Determine the [x, y] coordinate at the center of the cell enclosing the given text.  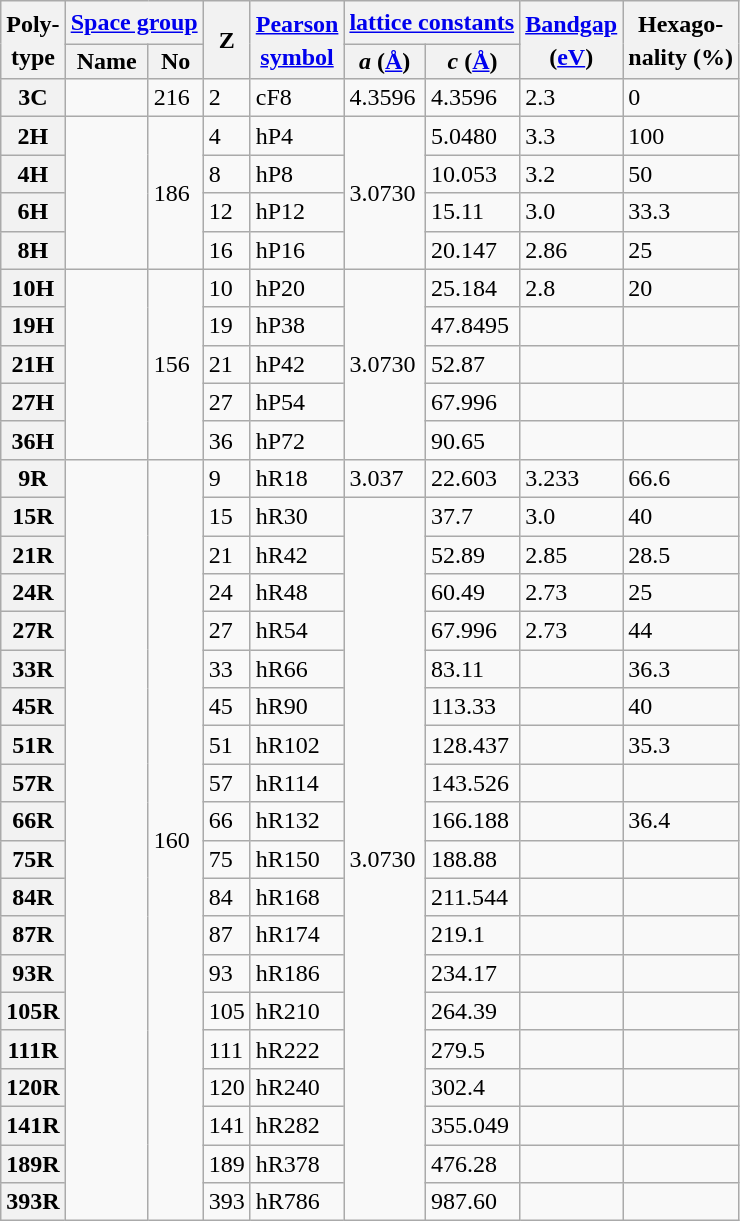
87R [33, 935]
hR168 [297, 897]
24 [226, 593]
186 [176, 193]
75R [33, 859]
hR786 [297, 1202]
Z [226, 40]
cF8 [297, 98]
393 [226, 1202]
22.603 [472, 478]
33R [33, 669]
3.2 [572, 174]
hR48 [297, 593]
84R [33, 897]
a (Å) [384, 62]
10H [33, 288]
19H [33, 326]
219.1 [472, 935]
302.4 [472, 1087]
hR30 [297, 516]
113.33 [472, 707]
279.5 [472, 1049]
16 [226, 250]
hP20 [297, 288]
188.88 [472, 859]
No [176, 62]
hR132 [297, 821]
141R [33, 1125]
hR282 [297, 1125]
100 [681, 136]
3.3 [572, 136]
216 [176, 98]
15R [33, 516]
75 [226, 859]
hP12 [297, 212]
393R [33, 1202]
57 [226, 783]
105R [33, 1011]
Bandgap(eV) [572, 40]
hR102 [297, 745]
hP8 [297, 174]
9R [33, 478]
lattice constants [432, 22]
2.86 [572, 250]
hR66 [297, 669]
60.49 [472, 593]
25.184 [472, 288]
10 [226, 288]
141 [226, 1125]
20 [681, 288]
90.65 [472, 440]
987.60 [472, 1202]
hP42 [297, 364]
hP38 [297, 326]
15 [226, 516]
Hexago-nality (%) [681, 40]
93 [226, 973]
50 [681, 174]
hR150 [297, 859]
8 [226, 174]
hR210 [297, 1011]
87 [226, 935]
36H [33, 440]
20.147 [472, 250]
Poly-type [33, 40]
52.87 [472, 364]
156 [176, 364]
66R [33, 821]
105 [226, 1011]
hR114 [297, 783]
19 [226, 326]
84 [226, 897]
hR186 [297, 973]
hR174 [297, 935]
189R [33, 1164]
4H [33, 174]
2.3 [572, 98]
37.7 [472, 516]
hP54 [297, 402]
33 [226, 669]
21R [33, 555]
2.85 [572, 555]
36.4 [681, 821]
66 [226, 821]
Space group [134, 22]
2.8 [572, 288]
4 [226, 136]
hP4 [297, 136]
93R [33, 973]
hR42 [297, 555]
28.5 [681, 555]
120 [226, 1087]
45R [33, 707]
476.28 [472, 1164]
57R [33, 783]
3.233 [572, 478]
83.11 [472, 669]
45 [226, 707]
0 [681, 98]
hR378 [297, 1164]
66.6 [681, 478]
15.11 [472, 212]
35.3 [681, 745]
120R [33, 1087]
27H [33, 402]
189 [226, 1164]
hR90 [297, 707]
Pearsonsymbol [297, 40]
hR18 [297, 478]
2H [33, 136]
21H [33, 364]
hR222 [297, 1049]
6H [33, 212]
2 [226, 98]
12 [226, 212]
36.3 [681, 669]
47.8495 [472, 326]
143.526 [472, 783]
111 [226, 1049]
hR54 [297, 631]
c (Å) [472, 62]
211.544 [472, 897]
9 [226, 478]
51 [226, 745]
128.437 [472, 745]
hP72 [297, 440]
33.3 [681, 212]
Name [106, 62]
111R [33, 1049]
hR240 [297, 1087]
5.0480 [472, 136]
27R [33, 631]
355.049 [472, 1125]
8H [33, 250]
10.053 [472, 174]
36 [226, 440]
52.89 [472, 555]
264.39 [472, 1011]
44 [681, 631]
160 [176, 840]
24R [33, 593]
3C [33, 98]
51R [33, 745]
234.17 [472, 973]
hP16 [297, 250]
3.037 [384, 478]
166.188 [472, 821]
